Output the [X, Y] coordinate of the center of the cell containing the given text.  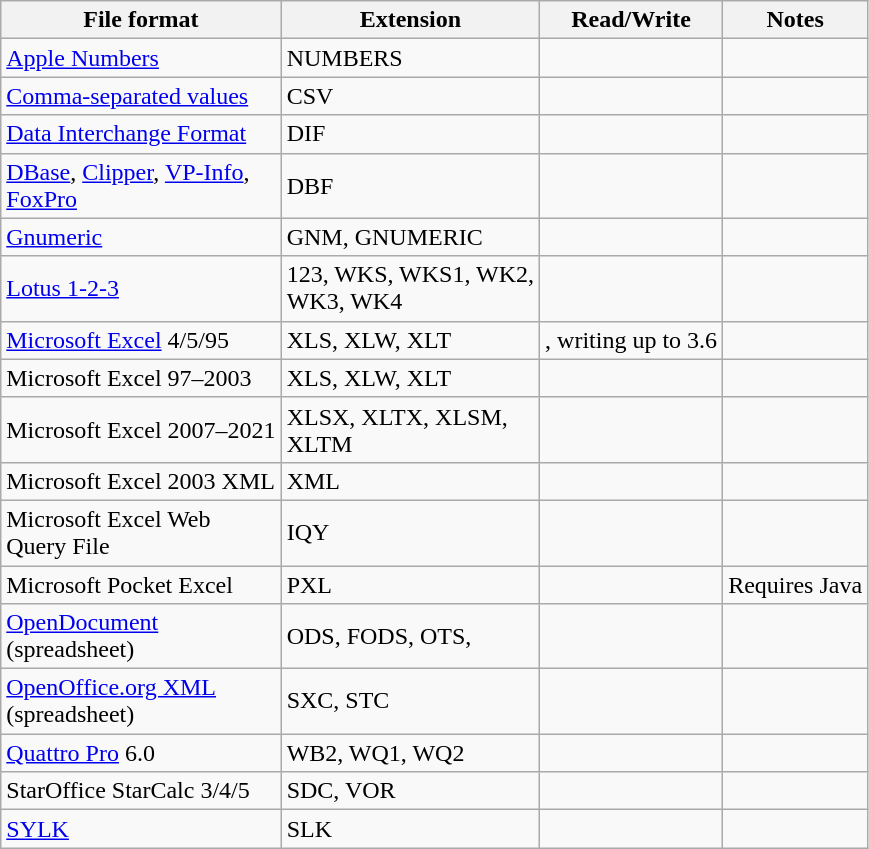
DBF [410, 186]
SLK [410, 829]
Notes [796, 20]
Read/Write [632, 20]
Lotus 1-2-3 [141, 288]
GNM, GNUMERIC [410, 237]
CSV [410, 96]
XLSX, XLTX, XLSM,XLTM [410, 430]
IQY [410, 532]
, writing up to 3.6 [632, 340]
Microsoft Excel 2007–2021 [141, 430]
Gnumeric [141, 237]
Comma-separated values [141, 96]
Quattro Pro 6.0 [141, 753]
NUMBERS [410, 58]
Microsoft Excel 4/5/95 [141, 340]
File format [141, 20]
Apple Numbers [141, 58]
Extension [410, 20]
SXC, STC [410, 702]
WB2, WQ1, WQ2 [410, 753]
OpenOffice.org XML(spreadsheet) [141, 702]
PXL [410, 585]
StarOffice StarCalc 3/4/5 [141, 791]
XML [410, 481]
Microsoft Excel 97–2003 [141, 378]
OpenDocument(spreadsheet) [141, 636]
Microsoft Excel 2003 XML [141, 481]
ODS, FODS, OTS, [410, 636]
123, WKS, WKS1, WK2,WK3, WK4 [410, 288]
DIF [410, 134]
DBase, Clipper, VP-Info,FoxPro [141, 186]
Data Interchange Format [141, 134]
SDC, VOR [410, 791]
Microsoft Pocket Excel [141, 585]
SYLK [141, 829]
Requires Java [796, 585]
Microsoft Excel WebQuery File [141, 532]
